Scan for the cell matching the given text and deliver its (x, y) coordinate at center. 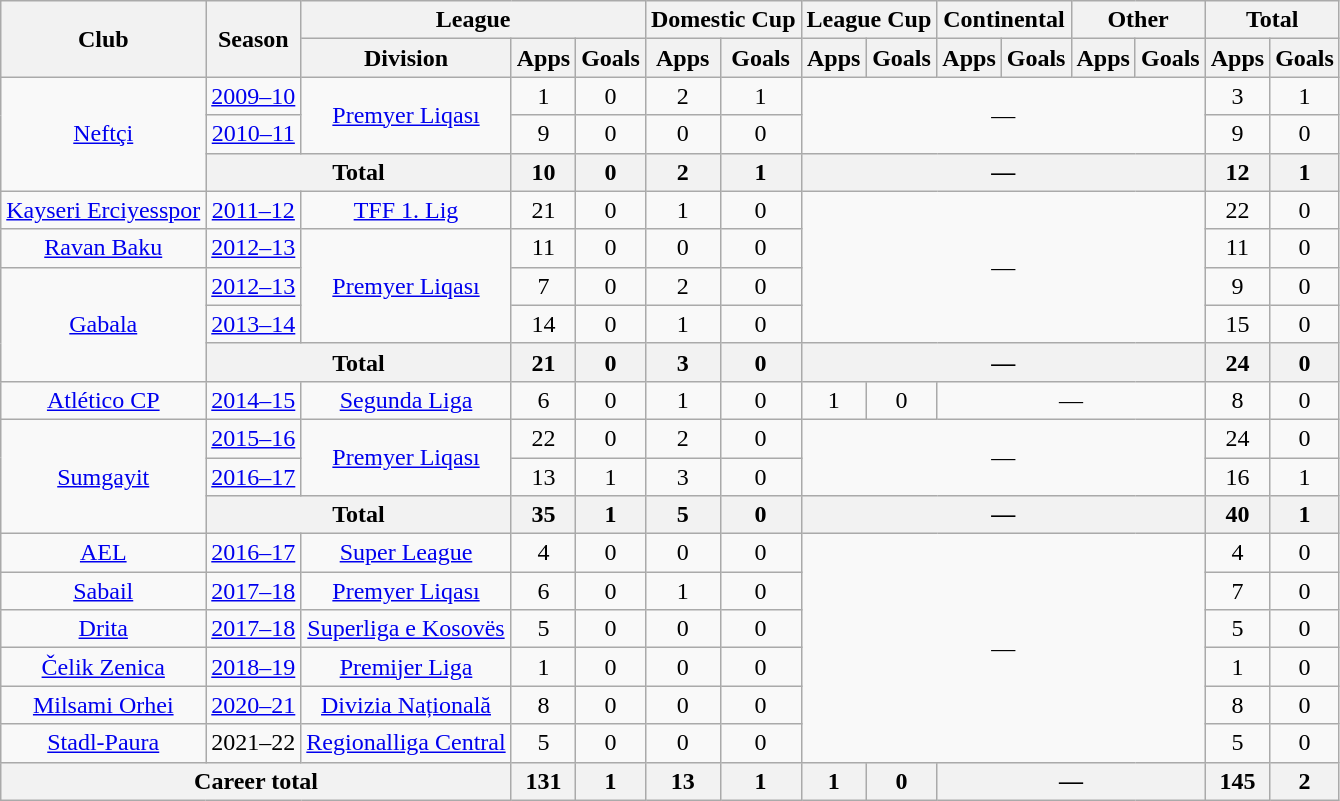
14 (543, 324)
Premijer Liga (406, 667)
2014–15 (254, 400)
2011–12 (254, 210)
Ravan Baku (104, 248)
League Cup (869, 20)
Divizia Națională (406, 705)
Superliga e Kosovës (406, 629)
2009–10 (254, 96)
Stadl-Paura (104, 743)
Gabala (104, 324)
Drita (104, 629)
Continental (1004, 20)
Kayseri Erciyesspor (104, 210)
2015–16 (254, 438)
2018–19 (254, 667)
Atlético CP (104, 400)
145 (1237, 781)
TFF 1. Lig (406, 210)
Regionalliga Central (406, 743)
2021–22 (254, 743)
2013–14 (254, 324)
40 (1237, 515)
2020–21 (254, 705)
Club (104, 39)
Domestic Cup (723, 20)
Sabail (104, 591)
Division (406, 58)
35 (543, 515)
Career total (256, 781)
10 (543, 172)
Super League (406, 553)
Other (1138, 20)
League (474, 20)
131 (543, 781)
AEL (104, 553)
15 (1237, 324)
16 (1237, 477)
Neftçi (104, 134)
Sumgayit (104, 476)
Segunda Liga (406, 400)
Season (254, 39)
2010–11 (254, 134)
Milsami Orhei (104, 705)
Čelik Zenica (104, 667)
12 (1237, 172)
